Find where the given text appears and provide that cell's center as [X, Y] coordinate. 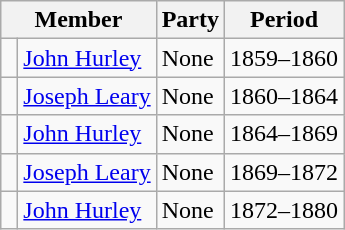
1872–1880 [284, 210]
Member [78, 20]
Period [284, 20]
1864–1869 [284, 134]
Party [190, 20]
1859–1860 [284, 58]
1860–1864 [284, 96]
1869–1872 [284, 172]
